Locate the cell with the specified text and output its [X, Y] center coordinate. 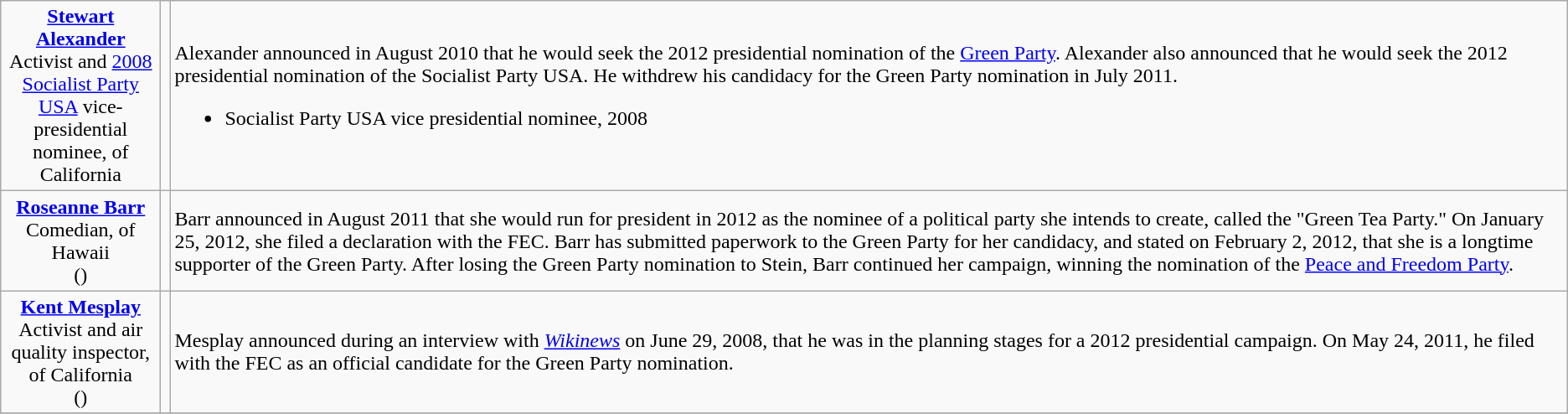
Stewart AlexanderActivist and 2008 Socialist Party USA vice-presidential nominee, of California [80, 96]
Kent MesplayActivist and air quality inspector, of California() [80, 352]
Roseanne Barr Comedian, of Hawaii() [80, 241]
